Determine the [x, y] coordinate at the center of the cell enclosing the given text.  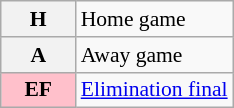
A [38, 55]
EF [38, 90]
Home game [154, 19]
H [38, 19]
Away game [154, 55]
Elimination final [154, 90]
